Provide the [X, Y] coordinate of the cell's center where the given text is located.  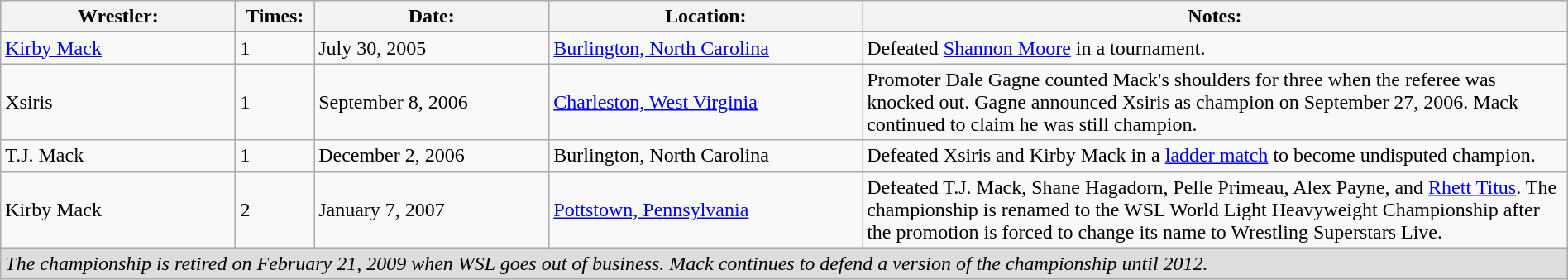
Charleston, West Virginia [706, 102]
Defeated Shannon Moore in a tournament. [1216, 48]
Wrestler: [118, 17]
December 2, 2006 [432, 156]
2 [275, 210]
Pottstown, Pennsylvania [706, 210]
T.J. Mack [118, 156]
July 30, 2005 [432, 48]
Defeated Xsiris and Kirby Mack in a ladder match to become undisputed champion. [1216, 156]
Times: [275, 17]
Xsiris [118, 102]
Date: [432, 17]
Notes: [1216, 17]
The championship is retired on February 21, 2009 when WSL goes out of business. Mack continues to defend a version of the championship until 2012. [784, 263]
January 7, 2007 [432, 210]
September 8, 2006 [432, 102]
Location: [706, 17]
